Determine the (x, y) coordinate at the center of the cell enclosing the given text.  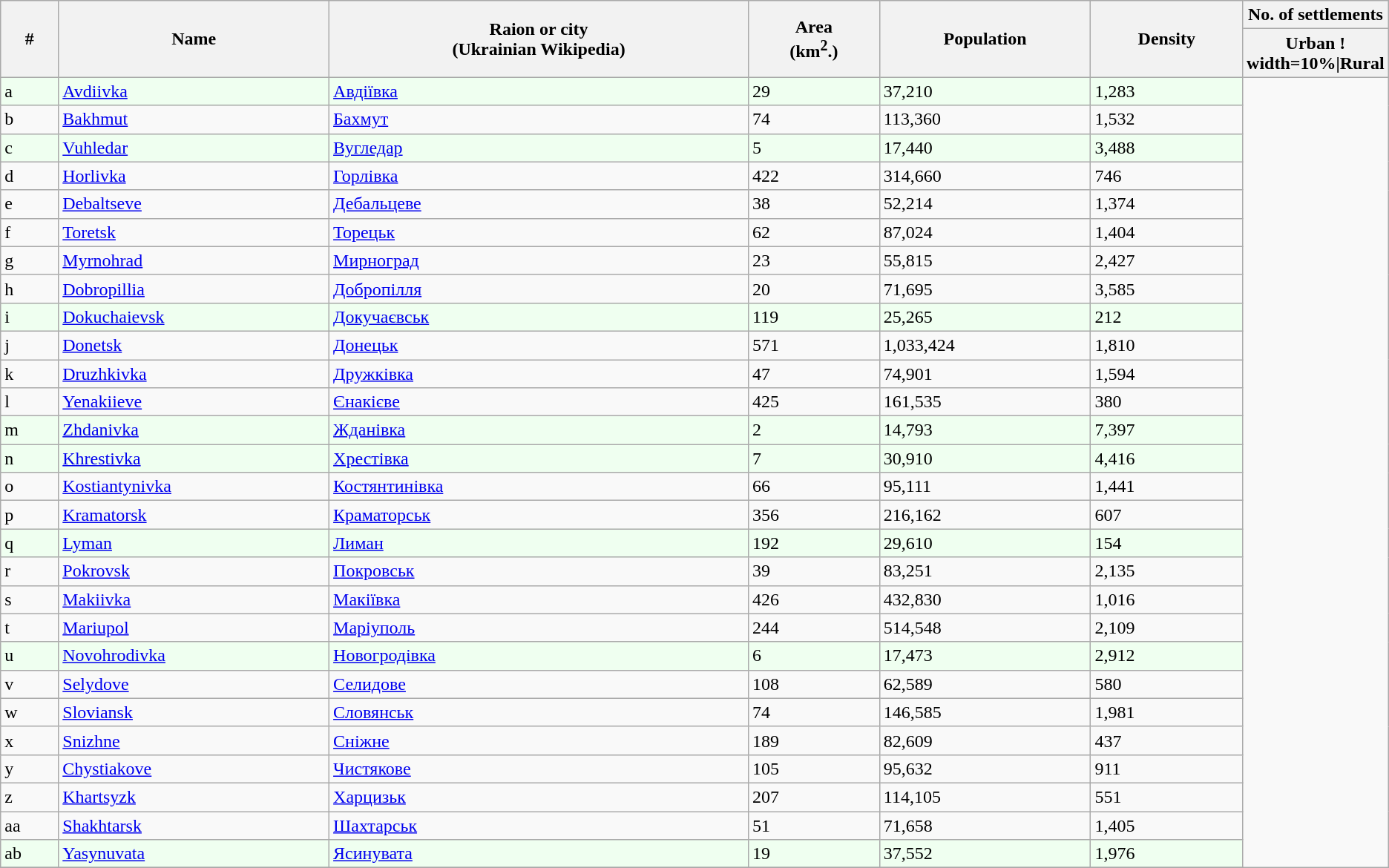
2 (815, 430)
1,404 (1166, 232)
105 (815, 769)
71,695 (985, 289)
Avdiivka (194, 91)
Toretsk (194, 232)
Макіївка (539, 599)
Дебальцеве (539, 204)
146,585 (985, 712)
7,397 (1166, 430)
1,405 (1166, 826)
Vuhledar (194, 148)
Sloviansk (194, 712)
Дружківка (539, 373)
95,111 (985, 487)
h (30, 289)
62,589 (985, 684)
55,815 (985, 260)
2,912 (1166, 656)
Area(km2.) (815, 39)
207 (815, 797)
Density (1166, 39)
37,210 (985, 91)
g (30, 260)
113,360 (985, 119)
Лиман (539, 543)
Druzhkivka (194, 373)
82,609 (985, 740)
212 (1166, 317)
1,441 (1166, 487)
5 (815, 148)
v (30, 684)
19 (815, 854)
1,283 (1166, 91)
Добропілля (539, 289)
38 (815, 204)
25,265 (985, 317)
Population (985, 39)
1,532 (1166, 119)
607 (1166, 515)
Шахтарськ (539, 826)
189 (815, 740)
119 (815, 317)
Бахмут (539, 119)
Донецьк (539, 345)
Donetsk (194, 345)
23 (815, 260)
w (30, 712)
Name (194, 39)
7 (815, 458)
Yenakiieve (194, 402)
108 (815, 684)
154 (1166, 543)
s (30, 599)
Khrestivka (194, 458)
911 (1166, 769)
Pokrovsk (194, 571)
422 (815, 176)
216,162 (985, 515)
Селидове (539, 684)
14,793 (985, 430)
1,033,424 (985, 345)
d (30, 176)
Докучаєвськ (539, 317)
71,658 (985, 826)
Shakhtarsk (194, 826)
Dokuchaievsk (194, 317)
p (30, 515)
Горлівка (539, 176)
r (30, 571)
t (30, 628)
Єнакієве (539, 402)
2,135 (1166, 571)
29 (815, 91)
Костянтинівка (539, 487)
437 (1166, 740)
# (30, 39)
m (30, 430)
314,660 (985, 176)
380 (1166, 402)
1,594 (1166, 373)
f (30, 232)
17,473 (985, 656)
Horlivka (194, 176)
z (30, 797)
q (30, 543)
Myrnohrad (194, 260)
3,585 (1166, 289)
192 (815, 543)
1,981 (1166, 712)
a (30, 91)
1,374 (1166, 204)
114,105 (985, 797)
551 (1166, 797)
Вугледар (539, 148)
1,810 (1166, 345)
j (30, 345)
83,251 (985, 571)
2,109 (1166, 628)
k (30, 373)
l (30, 402)
Новогродівка (539, 656)
95,632 (985, 769)
c (30, 148)
Snizhne (194, 740)
Ясинувата (539, 854)
74,901 (985, 373)
Urban ! width=10%|Rural (1316, 53)
4,416 (1166, 458)
356 (815, 515)
Yasynuvata (194, 854)
62 (815, 232)
66 (815, 487)
o (30, 487)
Raion or city(Ukrainian Wikipedia) (539, 39)
161,535 (985, 402)
aa (30, 826)
e (30, 204)
Сніжне (539, 740)
Авдіївка (539, 91)
Novohrodivka (194, 656)
Хрестівка (539, 458)
Торецьк (539, 232)
3,488 (1166, 148)
514,548 (985, 628)
Mariupol (194, 628)
Чистякове (539, 769)
39 (815, 571)
Khartsyzk (194, 797)
Debaltseve (194, 204)
1,976 (1166, 854)
x (30, 740)
Makiivka (194, 599)
87,024 (985, 232)
30,910 (985, 458)
37,552 (985, 854)
6 (815, 656)
No. of settlements (1316, 15)
Мирноград (539, 260)
432,830 (985, 599)
580 (1166, 684)
Bakhmut (194, 119)
n (30, 458)
244 (815, 628)
Жданівка (539, 430)
426 (815, 599)
Zhdanivka (194, 430)
51 (815, 826)
1,016 (1166, 599)
Lyman (194, 543)
Покровськ (539, 571)
Маріуполь (539, 628)
i (30, 317)
b (30, 119)
20 (815, 289)
ab (30, 854)
571 (815, 345)
Dobropillia (194, 289)
746 (1166, 176)
29,610 (985, 543)
425 (815, 402)
Kostiantynivka (194, 487)
Kramatorsk (194, 515)
Харцизьк (539, 797)
47 (815, 373)
Словянськ (539, 712)
52,214 (985, 204)
17,440 (985, 148)
Chystiakove (194, 769)
Краматорськ (539, 515)
u (30, 656)
y (30, 769)
Selydove (194, 684)
2,427 (1166, 260)
